Capture the cell that displays the provided text and extract its (X, Y) central coordinate. 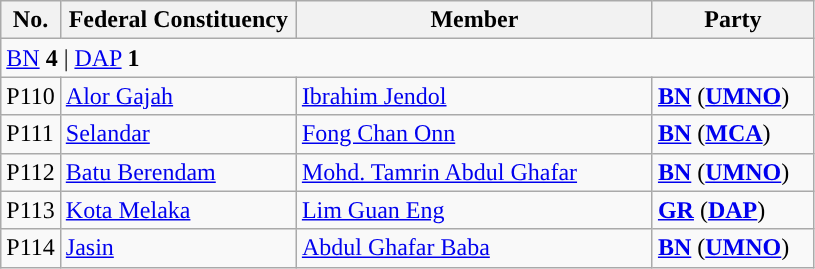
Ibrahim Jendol (474, 96)
Fong Chan Onn (474, 134)
Lim Guan Eng (474, 210)
BN 4 | DAP 1 (408, 58)
P112 (31, 172)
BN (MCA) (732, 134)
Jasin (178, 248)
P111 (31, 134)
P114 (31, 248)
Selandar (178, 134)
Alor Gajah (178, 96)
No. (31, 20)
Party (732, 20)
P113 (31, 210)
Mohd. Tamrin Abdul Ghafar (474, 172)
Abdul Ghafar Baba (474, 248)
Member (474, 20)
GR (DAP) (732, 210)
Batu Berendam (178, 172)
Federal Constituency (178, 20)
Kota Melaka (178, 210)
P110 (31, 96)
